Return the (x, y) coordinate for the center point of the cell that contains the specified text.  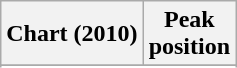
Chart (2010) (72, 34)
Peakposition (189, 34)
